For the text-containing cell, return its midpoint in [x, y] coordinate format. 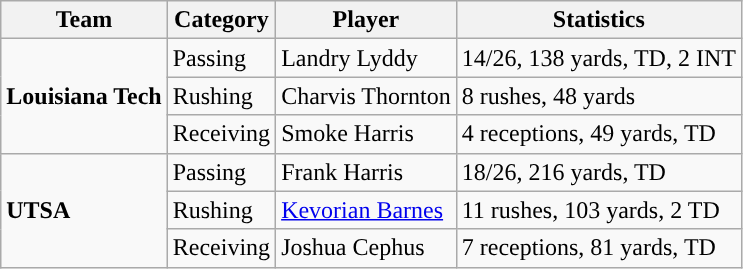
8 rushes, 48 yards [598, 96]
14/26, 138 yards, TD, 2 INT [598, 58]
Joshua Cephus [366, 248]
18/26, 216 yards, TD [598, 172]
Charvis Thornton [366, 96]
4 receptions, 49 yards, TD [598, 134]
Kevorian Barnes [366, 210]
11 rushes, 103 yards, 2 TD [598, 210]
Frank Harris [366, 172]
Landry Lyddy [366, 58]
Category [221, 20]
Player [366, 20]
Team [84, 20]
UTSA [84, 210]
Louisiana Tech [84, 96]
7 receptions, 81 yards, TD [598, 248]
Smoke Harris [366, 134]
Statistics [598, 20]
